For the text-containing cell, return its midpoint in [x, y] coordinate format. 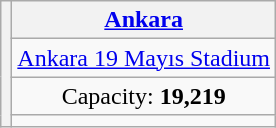
Capacity: 19,219 [144, 96]
Ankara [144, 20]
Ankara 19 Mayıs Stadium [144, 58]
